Extract the (x, y) coordinate from the center of the cell holding the provided text.  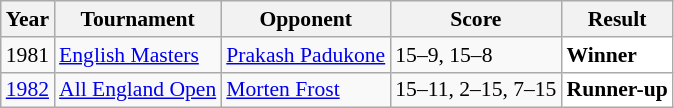
Score (476, 19)
15–11, 2–15, 7–15 (476, 90)
1981 (28, 55)
15–9, 15–8 (476, 55)
Result (616, 19)
Morten Frost (306, 90)
All England Open (138, 90)
Tournament (138, 19)
Opponent (306, 19)
English Masters (138, 55)
Runner-up (616, 90)
Year (28, 19)
Prakash Padukone (306, 55)
1982 (28, 90)
Winner (616, 55)
